Search for the cell housing the specified text and yield its (X, Y) center coordinate. 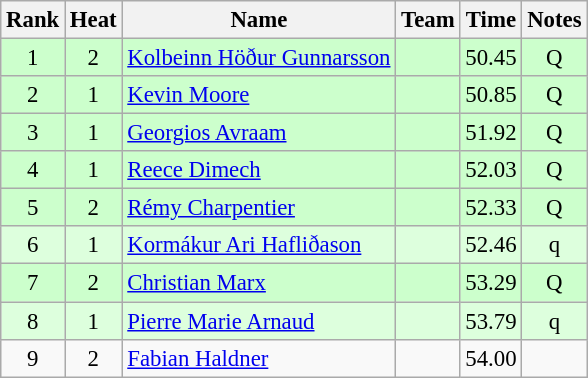
Reece Dimech (259, 170)
51.92 (491, 133)
Team (428, 20)
Rank (33, 20)
6 (33, 245)
Name (259, 20)
54.00 (491, 358)
Rémy Charpentier (259, 208)
50.45 (491, 58)
5 (33, 208)
4 (33, 170)
52.46 (491, 245)
53.29 (491, 283)
Heat (94, 20)
Christian Marx (259, 283)
Kormákur Ari Hafliðason (259, 245)
8 (33, 321)
52.33 (491, 208)
Pierre Marie Arnaud (259, 321)
Time (491, 20)
7 (33, 283)
Fabian Haldner (259, 358)
Kolbeinn Höður Gunnarsson (259, 58)
52.03 (491, 170)
50.85 (491, 95)
Notes (554, 20)
Georgios Avraam (259, 133)
Kevin Moore (259, 95)
53.79 (491, 321)
3 (33, 133)
9 (33, 358)
